Determine the [x, y] coordinate at the center of the cell enclosing the given text.  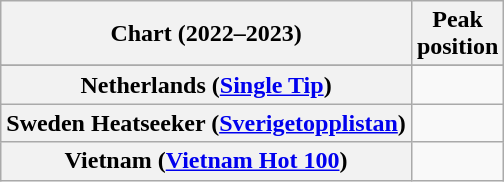
Sweden Heatseeker (Sverigetopplistan) [206, 123]
Netherlands (Single Tip) [206, 85]
Chart (2022–2023) [206, 34]
Vietnam (Vietnam Hot 100) [206, 161]
Peakposition [457, 34]
